Return the (X, Y) coordinate for the center point of the cell that contains the specified text.  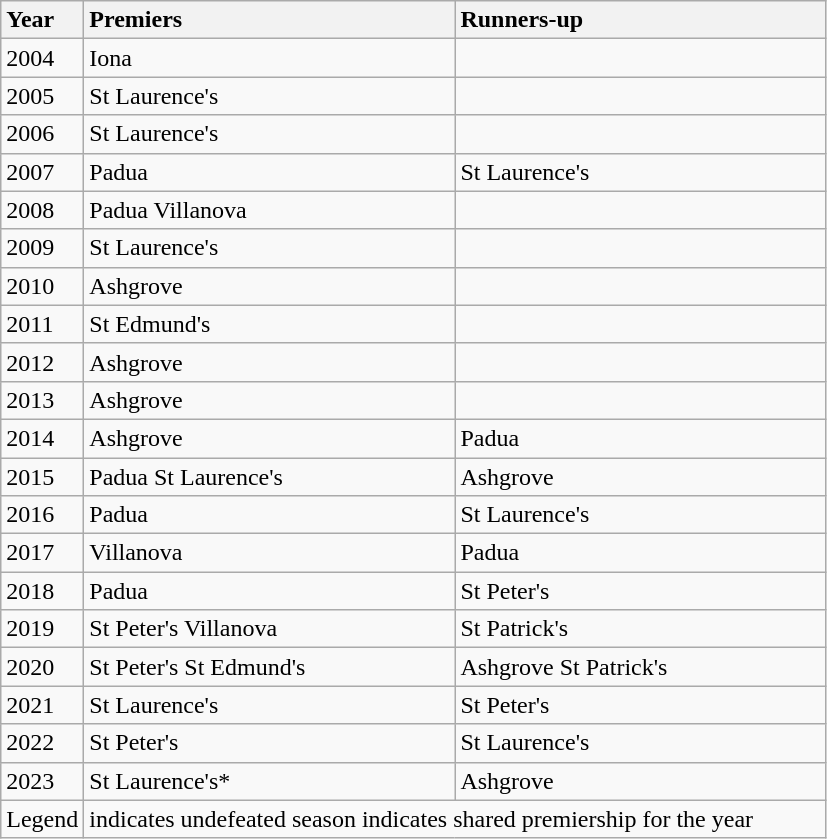
2016 (42, 515)
Year (42, 20)
2005 (42, 96)
St Edmund's (270, 324)
2004 (42, 58)
2012 (42, 362)
2023 (42, 781)
2007 (42, 172)
Villanova (270, 553)
Ashgrove St Patrick's (640, 667)
2018 (42, 591)
St Laurence's* (270, 781)
St Patrick's (640, 629)
Padua Villanova (270, 210)
Iona (270, 58)
2017 (42, 553)
2006 (42, 134)
2022 (42, 743)
2009 (42, 248)
Premiers (270, 20)
Padua St Laurence's (270, 477)
2008 (42, 210)
2020 (42, 667)
2014 (42, 438)
Runners-up (640, 20)
2013 (42, 400)
2021 (42, 705)
Legend (42, 819)
2010 (42, 286)
St Peter's Villanova (270, 629)
2011 (42, 324)
2019 (42, 629)
indicates undefeated season indicates shared premiership for the year (455, 819)
St Peter's St Edmund's (270, 667)
2015 (42, 477)
